Identify which cell holds the provided text, then report its [X, Y] central coordinate. 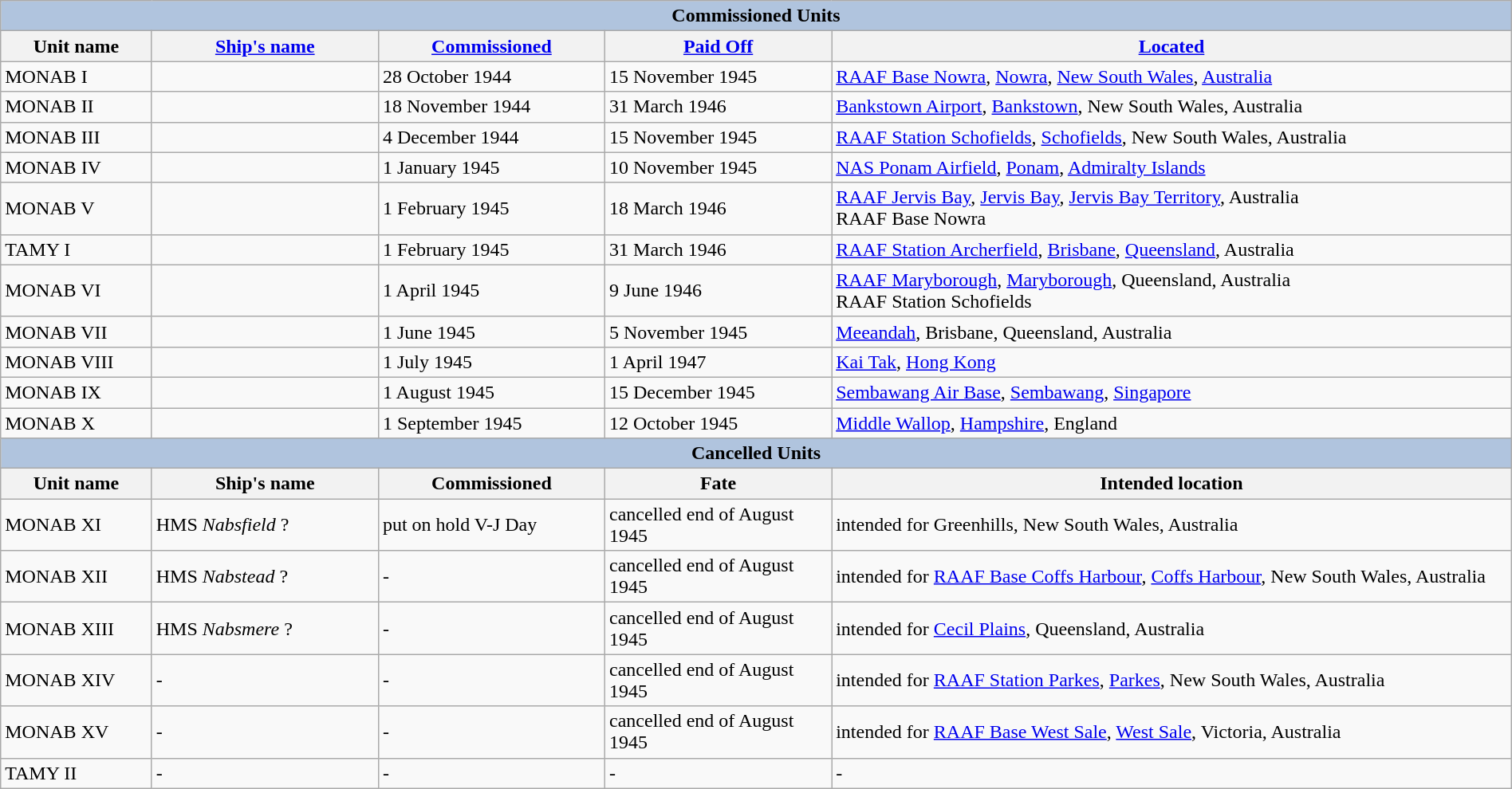
NAS Ponam Airfield, Ponam, Admiralty Islands [1172, 167]
MONAB XIII [77, 628]
Paid Off [719, 46]
15 December 1945 [719, 392]
10 November 1945 [719, 167]
MONAB X [77, 423]
Fate [719, 484]
MONAB XI [77, 524]
RAAF Station Archerfield, Brisbane, Queensland, Australia [1172, 249]
TAMY II [77, 773]
put on hold V-J Day [491, 524]
MONAB XV [77, 732]
MONAB IX [77, 392]
MONAB VIII [77, 362]
18 March 1946 [719, 209]
RAAF Jervis Bay, Jervis Bay, Jervis Bay Territory, AustraliaRAAF Base Nowra [1172, 209]
MONAB V [77, 209]
9 June 1946 [719, 290]
Located [1172, 46]
1 September 1945 [491, 423]
Sembawang Air Base, Sembawang, Singapore [1172, 392]
HMS Nabstead ? [265, 577]
HMS Nabsmere ? [265, 628]
MONAB II [77, 107]
intended for RAAF Station Parkes, Parkes, New South Wales, Australia [1172, 681]
1 July 1945 [491, 362]
Meeandah, Brisbane, Queensland, Australia [1172, 332]
Middle Wallop, Hampshire, England [1172, 423]
18 November 1944 [491, 107]
HMS Nabsfield ? [265, 524]
intended for Cecil Plains, Queensland, Australia [1172, 628]
MONAB IV [77, 167]
intended for Greenhills, New South Wales, Australia [1172, 524]
1 April 1947 [719, 362]
RAAF Base Nowra, Nowra, New South Wales, Australia [1172, 77]
RAAF Maryborough, Maryborough, Queensland, AustraliaRAAF Station Schofields [1172, 290]
MONAB XII [77, 577]
1 January 1945 [491, 167]
Intended location [1172, 484]
1 June 1945 [491, 332]
MONAB VII [77, 332]
Commissioned Units [756, 16]
28 October 1944 [491, 77]
MONAB III [77, 137]
Bankstown Airport, Bankstown, New South Wales, Australia [1172, 107]
MONAB VI [77, 290]
MONAB XIV [77, 681]
intended for RAAF Base Coffs Harbour, Coffs Harbour, New South Wales, Australia [1172, 577]
intended for RAAF Base West Sale, West Sale, Victoria, Australia [1172, 732]
Kai Tak, Hong Kong [1172, 362]
4 December 1944 [491, 137]
MONAB I [77, 77]
1 April 1945 [491, 290]
RAAF Station Schofields, Schofields, New South Wales, Australia [1172, 137]
5 November 1945 [719, 332]
1 August 1945 [491, 392]
12 October 1945 [719, 423]
Cancelled Units [756, 453]
TAMY I [77, 249]
